Output the [X, Y] coordinate of the center of the cell containing the given text.  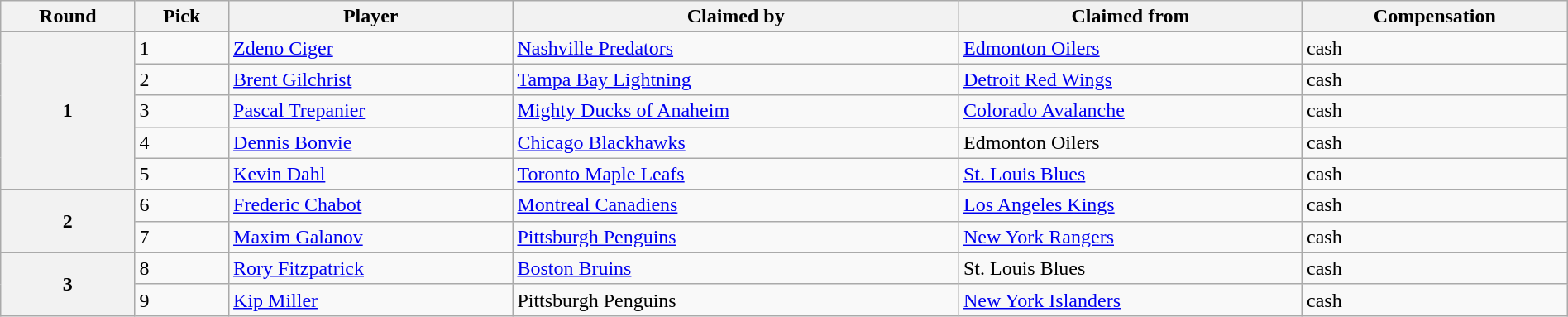
Zdeno Ciger [370, 48]
8 [182, 268]
5 [182, 174]
Detroit Red Wings [1130, 79]
Claimed by [736, 17]
Frederic Chabot [370, 205]
4 [182, 142]
Montreal Canadiens [736, 205]
Nashville Predators [736, 48]
Kevin Dahl [370, 174]
Chicago Blackhawks [736, 142]
Pascal Trepanier [370, 111]
New York Islanders [1130, 300]
7 [182, 237]
Tampa Bay Lightning [736, 79]
Rory Fitzpatrick [370, 268]
Compensation [1434, 17]
Boston Bruins [736, 268]
9 [182, 300]
Toronto Maple Leafs [736, 174]
Mighty Ducks of Anaheim [736, 111]
Maxim Galanov [370, 237]
Round [68, 17]
New York Rangers [1130, 237]
Colorado Avalanche [1130, 111]
Claimed from [1130, 17]
Los Angeles Kings [1130, 205]
Player [370, 17]
Brent Gilchrist [370, 79]
Kip Miller [370, 300]
Dennis Bonvie [370, 142]
Pick [182, 17]
6 [182, 205]
